Output the [X, Y] coordinate of the center of the cell containing the given text.  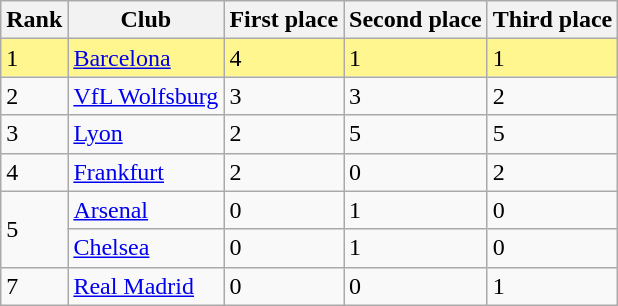
VfL Wolfsburg [146, 96]
Chelsea [146, 248]
Barcelona [146, 58]
Arsenal [146, 210]
7 [34, 286]
Third place [552, 20]
Second place [416, 20]
Rank [34, 20]
Frankfurt [146, 172]
Club [146, 20]
Real Madrid [146, 286]
First place [284, 20]
Lyon [146, 134]
